From the cell containing the given text, extract its center point as [X, Y] coordinate. 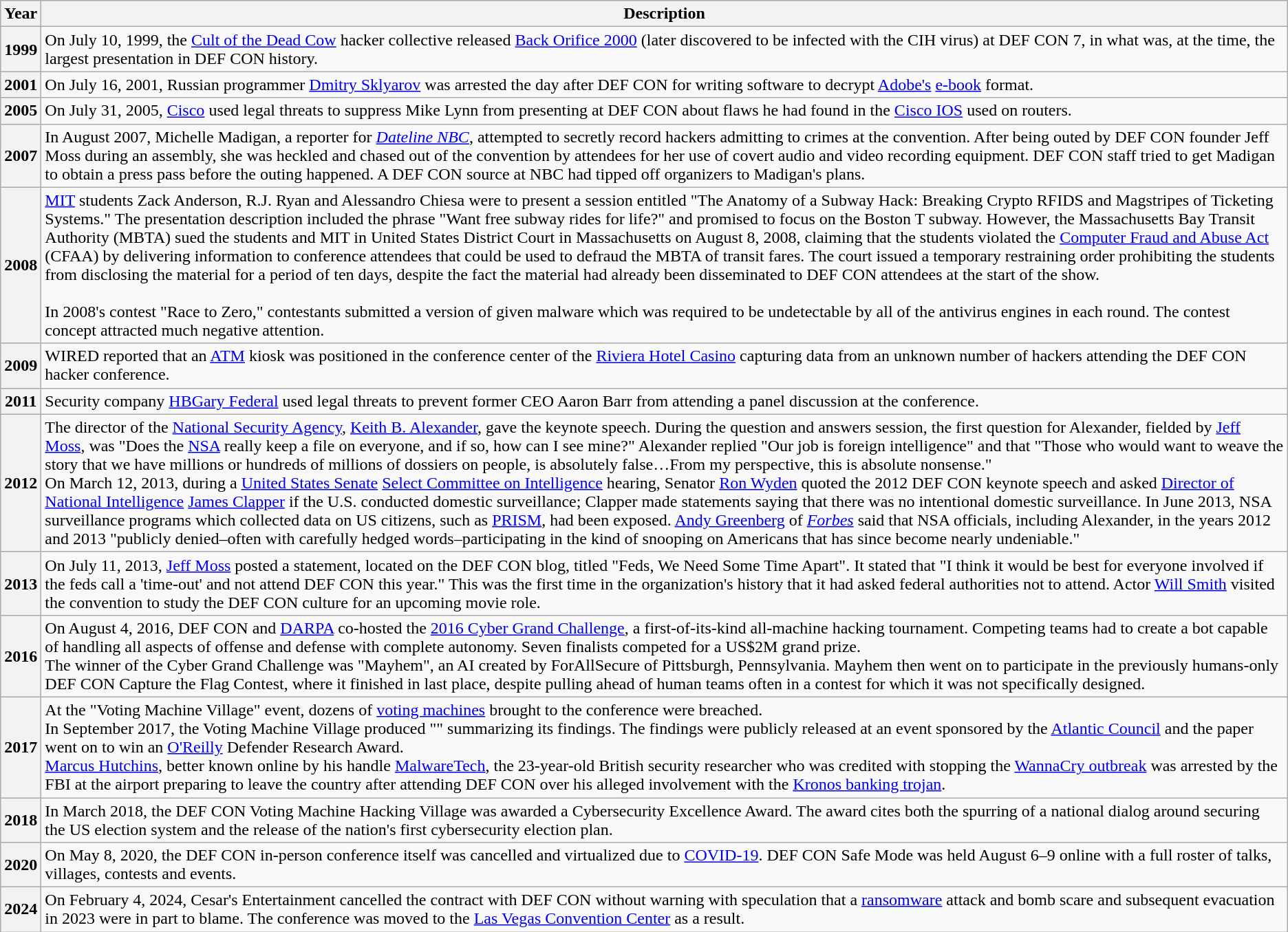
Year [21, 14]
2012 [21, 483]
1999 [21, 50]
2017 [21, 747]
Description [665, 14]
2001 [21, 85]
2013 [21, 583]
2007 [21, 155]
2020 [21, 865]
2008 [21, 265]
2024 [21, 909]
2016 [21, 656]
Security company HBGary Federal used legal threats to prevent former CEO Aaron Barr from attending a panel discussion at the conference. [665, 401]
2005 [21, 111]
2009 [21, 366]
2011 [21, 401]
On July 16, 2001, Russian programmer Dmitry Sklyarov was arrested the day after DEF CON for writing software to decrypt Adobe's e-book format. [665, 85]
2018 [21, 820]
